Pinpoint the cell where the given text exists, returning its [X, Y] midpoint coordinate. 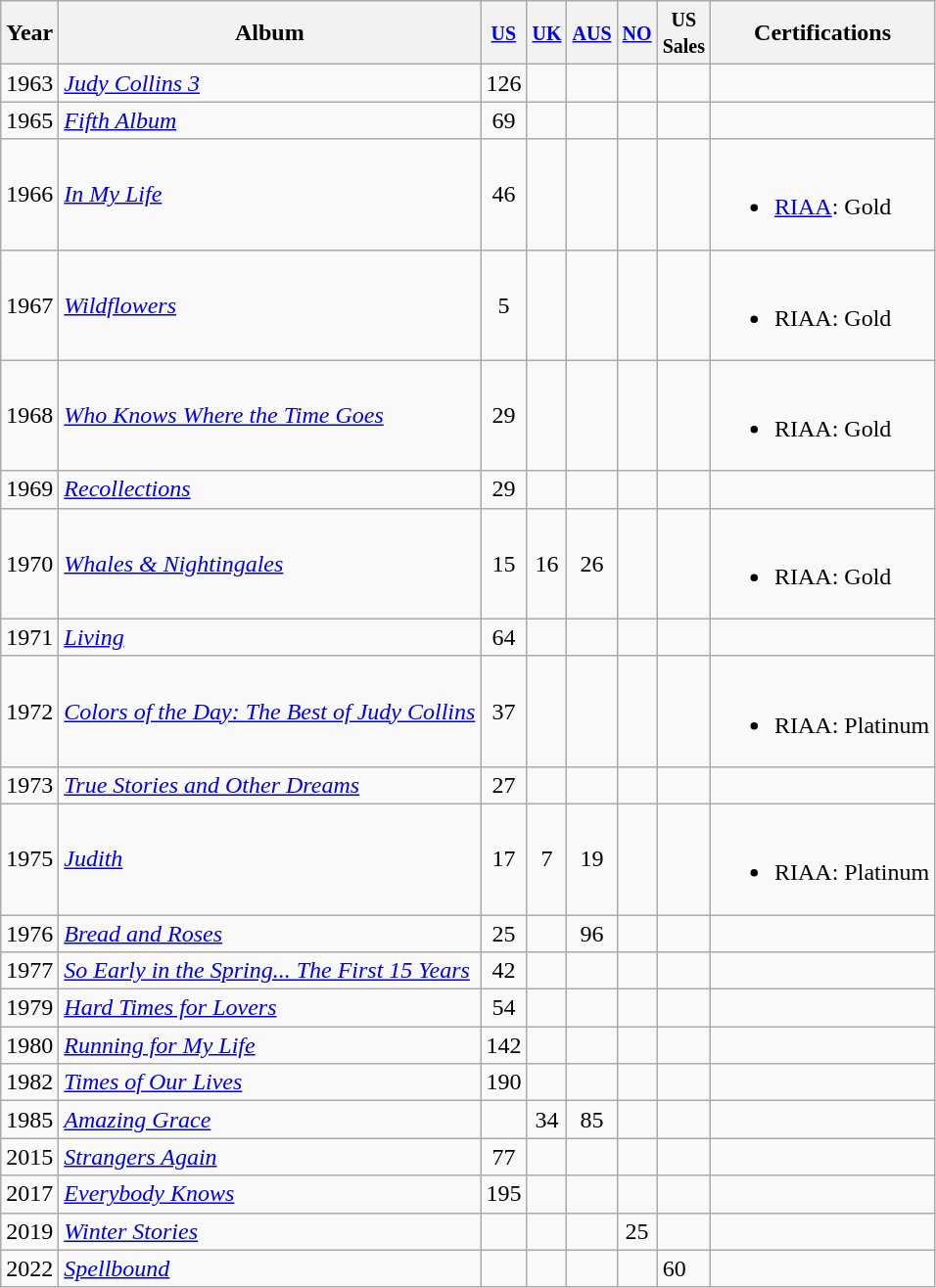
2015 [29, 1157]
Whales & Nightingales [270, 564]
Winter Stories [270, 1231]
USSales [683, 33]
1963 [29, 83]
Colors of the Day: The Best of Judy Collins [270, 711]
1967 [29, 305]
AUS [591, 33]
77 [503, 1157]
Strangers Again [270, 1157]
Hard Times for Lovers [270, 1008]
37 [503, 711]
Fifth Album [270, 120]
19 [591, 859]
1968 [29, 415]
NO [636, 33]
54 [503, 1008]
Amazing Grace [270, 1120]
142 [503, 1045]
1976 [29, 933]
Certifications [822, 33]
5 [503, 305]
Album [270, 33]
So Early in the Spring... The First 15 Years [270, 971]
Spellbound [270, 1268]
190 [503, 1082]
1972 [29, 711]
126 [503, 83]
True Stories and Other Dreams [270, 785]
16 [546, 564]
Wildflowers [270, 305]
Everybody Knows [270, 1194]
In My Life [270, 194]
60 [683, 1268]
Judith [270, 859]
1966 [29, 194]
Times of Our Lives [270, 1082]
Bread and Roses [270, 933]
1973 [29, 785]
Running for My Life [270, 1045]
1975 [29, 859]
17 [503, 859]
15 [503, 564]
96 [591, 933]
Who Knows Where the Time Goes [270, 415]
Judy Collins 3 [270, 83]
Recollections [270, 489]
Living [270, 637]
1985 [29, 1120]
UK [546, 33]
1980 [29, 1045]
2017 [29, 1194]
64 [503, 637]
1977 [29, 971]
85 [591, 1120]
US [503, 33]
7 [546, 859]
1979 [29, 1008]
69 [503, 120]
1969 [29, 489]
1965 [29, 120]
2019 [29, 1231]
34 [546, 1120]
1970 [29, 564]
2022 [29, 1268]
1971 [29, 637]
27 [503, 785]
42 [503, 971]
Year [29, 33]
46 [503, 194]
1982 [29, 1082]
195 [503, 1194]
26 [591, 564]
